From the cell containing the given text, extract its center point as (x, y) coordinate. 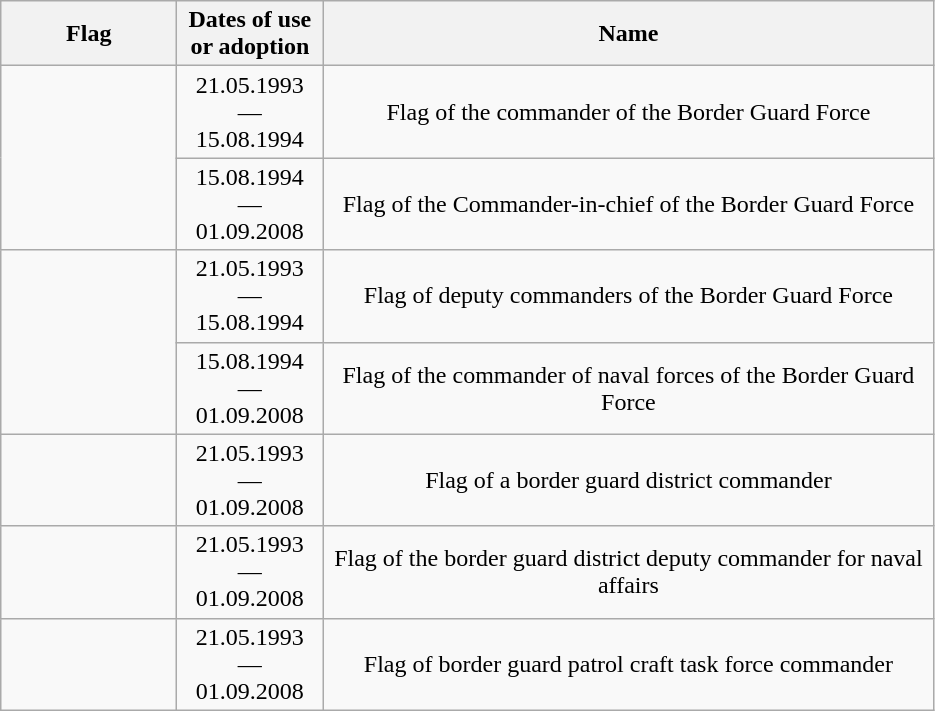
Flag of the Commander-in-chief of the Border Guard Force (628, 204)
Flag of a border guard district commander (628, 480)
Dates of use or adoption (250, 34)
Flag of border guard patrol craft task force commander (628, 664)
Flag (89, 34)
Flag of the commander of the Border Guard Force (628, 112)
Flag of the border guard district deputy commander for naval affairs (628, 572)
Name (628, 34)
Flag of deputy commanders of the Border Guard Force (628, 296)
Flag of the commander of naval forces of the Border Guard Force (628, 388)
